Detect which cell encompasses the target text, then output its [x, y] center coordinate. 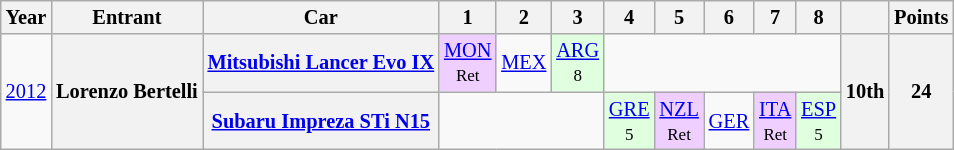
Mitsubishi Lancer Evo IX [321, 63]
Year [26, 17]
Points [921, 17]
NZLRet [678, 121]
Lorenzo Bertelli [126, 92]
2012 [26, 92]
7 [775, 17]
10th [865, 92]
1 [468, 17]
6 [729, 17]
24 [921, 92]
ARG8 [578, 63]
MEX [524, 63]
8 [818, 17]
MONRet [468, 63]
Entrant [126, 17]
3 [578, 17]
ITARet [775, 121]
GRE5 [629, 121]
2 [524, 17]
5 [678, 17]
GER [729, 121]
ESP5 [818, 121]
Car [321, 17]
4 [629, 17]
Subaru Impreza STi N15 [321, 121]
